Pinpoint the cell where the given text exists, returning its (x, y) midpoint coordinate. 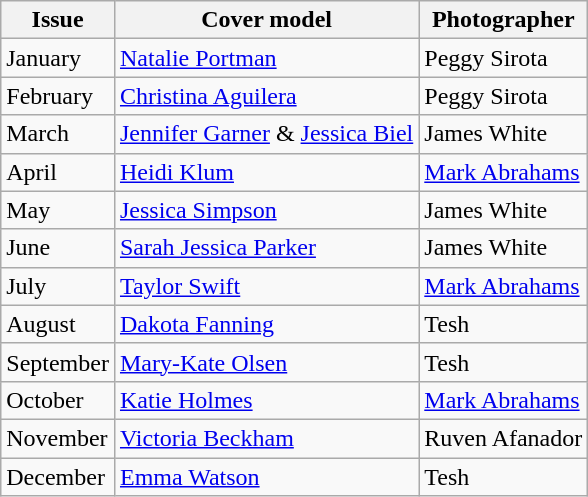
Emma Watson (266, 477)
Katie Holmes (266, 400)
January (58, 58)
Victoria Beckham (266, 438)
October (58, 400)
July (58, 286)
May (58, 210)
Jessica Simpson (266, 210)
Ruven Afanador (504, 438)
June (58, 248)
Mary-Kate Olsen (266, 362)
Photographer (504, 20)
Natalie Portman (266, 58)
Cover model (266, 20)
February (58, 96)
Dakota Fanning (266, 324)
September (58, 362)
Christina Aguilera (266, 96)
August (58, 324)
March (58, 134)
Jennifer Garner & Jessica Biel (266, 134)
April (58, 172)
Heidi Klum (266, 172)
Taylor Swift (266, 286)
December (58, 477)
Sarah Jessica Parker (266, 248)
November (58, 438)
Issue (58, 20)
